For the text-containing cell, return its midpoint in (x, y) coordinate format. 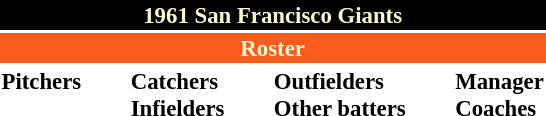
1961 San Francisco Giants (272, 15)
Roster (272, 48)
